Return the (X, Y) coordinate for the center point of the cell that contains the specified text.  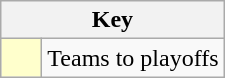
Teams to playoffs (133, 58)
Key (112, 20)
